From the cell containing the given text, extract its center point as (X, Y) coordinate. 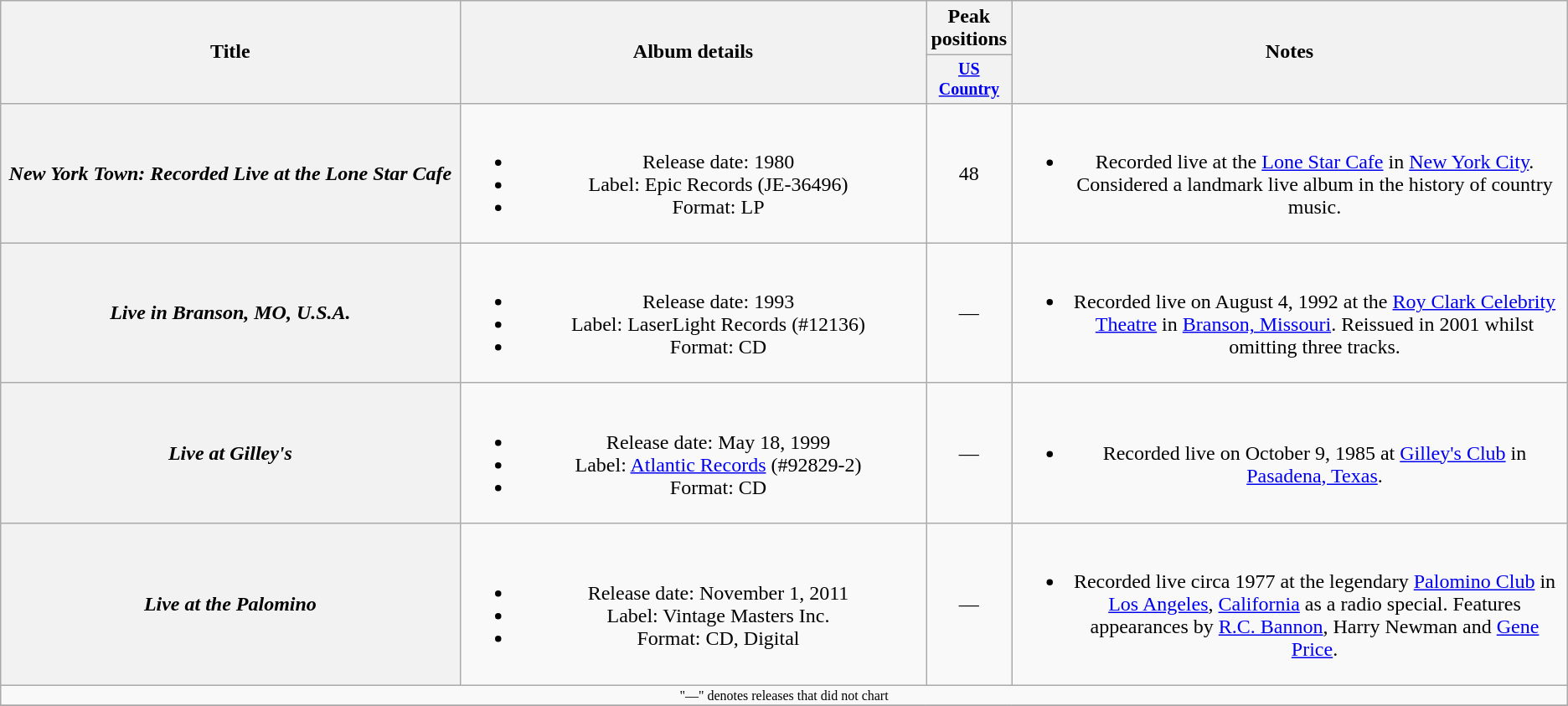
New York Town: Recorded Live at the Lone Star Cafe (230, 173)
48 (969, 173)
Recorded live on October 9, 1985 at Gilley's Club in Pasadena, Texas. (1290, 452)
Notes (1290, 52)
Live at the Palomino (230, 604)
Album details (694, 52)
Peak positions (969, 28)
Release date: 1980Label: Epic Records (JE-36496)Format: LP (694, 173)
Recorded live on August 4, 1992 at the Roy Clark Celebrity Theatre in Branson, Missouri. Reissued in 2001 whilst omitting three tracks. (1290, 313)
Live in Branson, MO, U.S.A. (230, 313)
"—" denotes releases that did not chart (784, 696)
Release date: November 1, 2011Label: Vintage Masters Inc.Format: CD, Digital (694, 604)
Title (230, 52)
Release date: May 18, 1999Label: Atlantic Records (#92829-2)Format: CD (694, 452)
Recorded live at the Lone Star Cafe in New York City. Considered a landmark live album in the history of country music. (1290, 173)
US Country (969, 79)
Release date: 1993Label: LaserLight Records (#12136)Format: CD (694, 313)
Live at Gilley's (230, 452)
